Return the [X, Y] coordinate for the center point of the cell that contains the specified text.  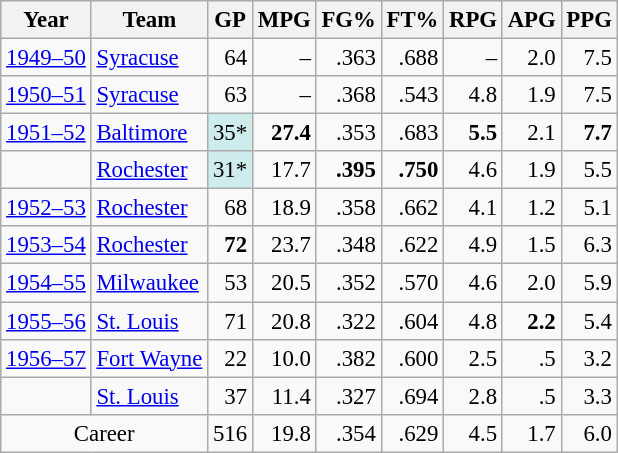
6.0 [589, 433]
72 [230, 245]
4.9 [474, 245]
31* [230, 170]
53 [230, 283]
11.4 [284, 396]
.354 [348, 433]
1949–50 [46, 58]
1955–56 [46, 321]
37 [230, 396]
64 [230, 58]
4.1 [474, 208]
.570 [412, 283]
6.3 [589, 245]
Baltimore [150, 133]
1.2 [532, 208]
23.7 [284, 245]
.322 [348, 321]
19.8 [284, 433]
.543 [412, 95]
1.7 [532, 433]
2.2 [532, 321]
.348 [348, 245]
FG% [348, 20]
10.0 [284, 358]
MPG [284, 20]
1950–51 [46, 95]
FT% [412, 20]
Team [150, 20]
2.8 [474, 396]
.382 [348, 358]
5.4 [589, 321]
3.2 [589, 358]
7.7 [589, 133]
Career [104, 433]
.750 [412, 170]
1952–53 [46, 208]
4.5 [474, 433]
.694 [412, 396]
Year [46, 20]
GP [230, 20]
.358 [348, 208]
3.3 [589, 396]
5.9 [589, 283]
516 [230, 433]
5.1 [589, 208]
35* [230, 133]
APG [532, 20]
.395 [348, 170]
Fort Wayne [150, 358]
.353 [348, 133]
Milwaukee [150, 283]
20.5 [284, 283]
18.9 [284, 208]
1951–52 [46, 133]
1956–57 [46, 358]
2.1 [532, 133]
.662 [412, 208]
.629 [412, 433]
71 [230, 321]
PPG [589, 20]
1.5 [532, 245]
.604 [412, 321]
.363 [348, 58]
.352 [348, 283]
.688 [412, 58]
22 [230, 358]
1953–54 [46, 245]
.600 [412, 358]
2.5 [474, 358]
.327 [348, 396]
68 [230, 208]
.683 [412, 133]
.622 [412, 245]
1954–55 [46, 283]
63 [230, 95]
20.8 [284, 321]
27.4 [284, 133]
17.7 [284, 170]
RPG [474, 20]
.368 [348, 95]
